Search for the cell housing the specified text and yield its [X, Y] center coordinate. 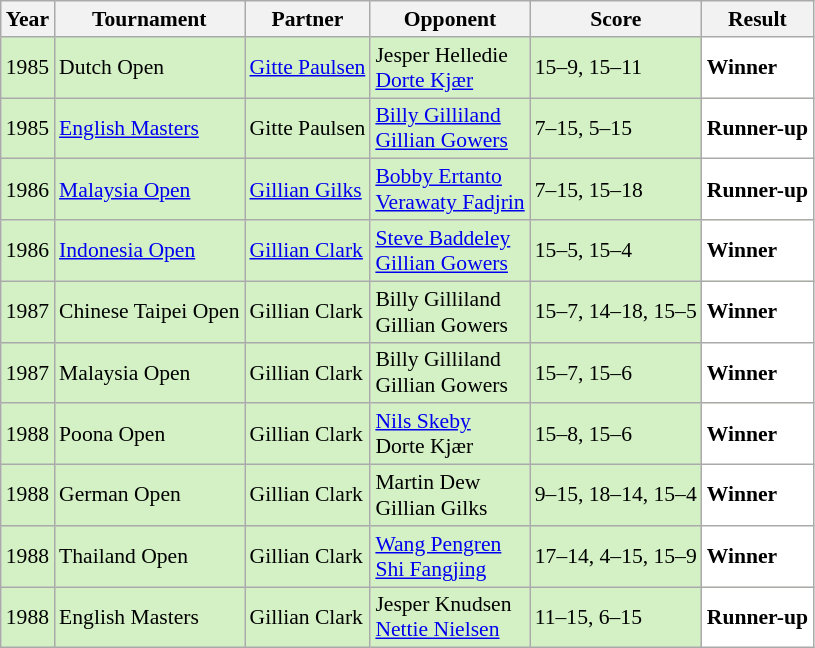
Martin Dew Gillian Gilks [450, 496]
15–7, 15–6 [616, 372]
11–15, 6–15 [616, 618]
Poona Open [149, 434]
Result [758, 19]
Thailand Open [149, 556]
Jesper Helledie Dorte Kjær [450, 68]
Chinese Taipei Open [149, 312]
Indonesia Open [149, 250]
7–15, 15–18 [616, 190]
Partner [307, 19]
Opponent [450, 19]
7–15, 5–15 [616, 128]
15–5, 15–4 [616, 250]
15–9, 15–11 [616, 68]
Steve Baddeley Gillian Gowers [450, 250]
15–8, 15–6 [616, 434]
Year [28, 19]
17–14, 4–15, 15–9 [616, 556]
Jesper Knudsen Nettie Nielsen [450, 618]
15–7, 14–18, 15–5 [616, 312]
9–15, 18–14, 15–4 [616, 496]
Wang Pengren Shi Fangjing [450, 556]
Score [616, 19]
Gillian Gilks [307, 190]
German Open [149, 496]
Bobby Ertanto Verawaty Fadjrin [450, 190]
Tournament [149, 19]
Nils Skeby Dorte Kjær [450, 434]
Dutch Open [149, 68]
